Locate the cell with the specified text and output its (x, y) center coordinate. 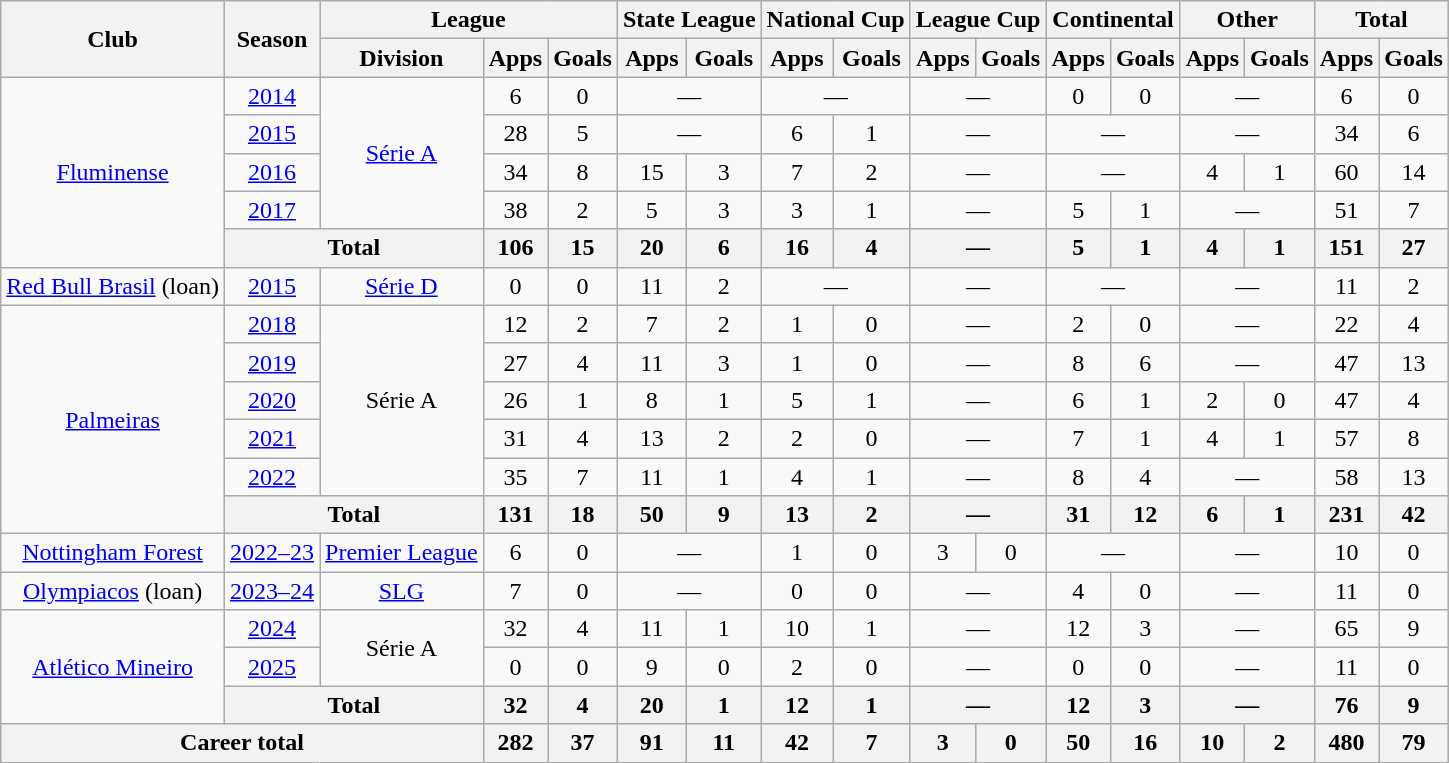
Club (113, 39)
2023–24 (272, 591)
14 (1414, 172)
2022 (272, 477)
60 (1346, 172)
79 (1414, 743)
SLG (402, 591)
106 (515, 248)
131 (515, 515)
2017 (272, 210)
2024 (272, 629)
2021 (272, 438)
58 (1346, 477)
Palmeiras (113, 419)
26 (515, 400)
Atlético Mineiro (113, 667)
76 (1346, 705)
51 (1346, 210)
Season (272, 39)
2025 (272, 667)
480 (1346, 743)
91 (652, 743)
231 (1346, 515)
2016 (272, 172)
65 (1346, 629)
22 (1346, 324)
37 (583, 743)
28 (515, 134)
State League (689, 20)
Continental (1113, 20)
151 (1346, 248)
35 (515, 477)
Career total (242, 743)
2022–23 (272, 553)
Division (402, 58)
Olympiacos (loan) (113, 591)
League (469, 20)
National Cup (836, 20)
Red Bull Brasil (loan) (113, 286)
2019 (272, 362)
Other (1247, 20)
Premier League (402, 553)
2014 (272, 96)
18 (583, 515)
League Cup (978, 20)
Fluminense (113, 172)
2018 (272, 324)
282 (515, 743)
57 (1346, 438)
Nottingham Forest (113, 553)
2020 (272, 400)
38 (515, 210)
Série D (402, 286)
